Find where the given text appears and provide that cell's center as (X, Y) coordinate. 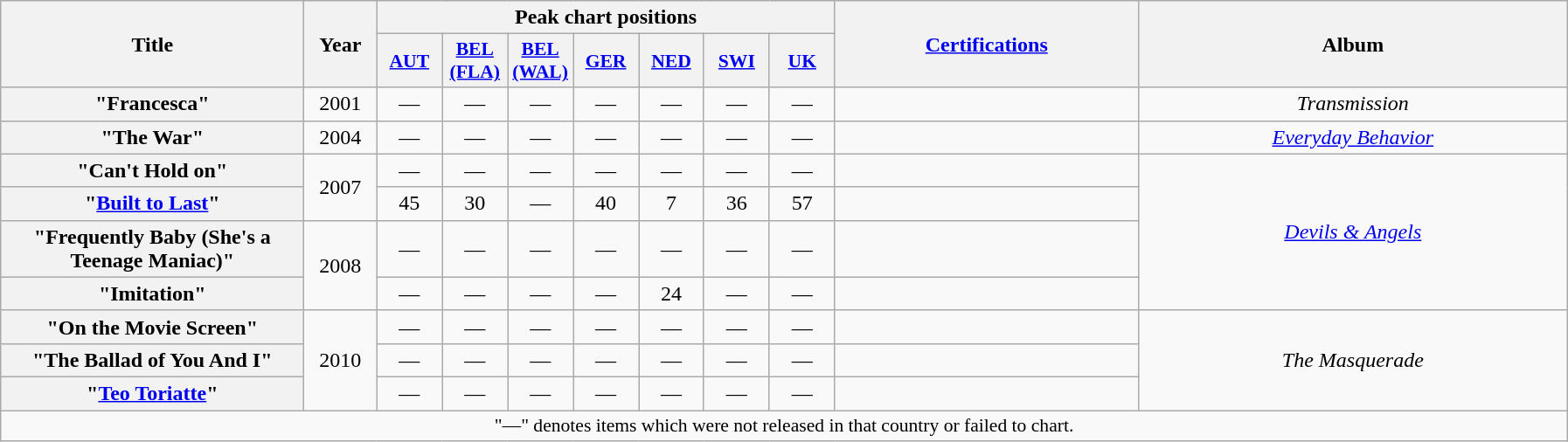
24 (671, 294)
"The War" (152, 137)
BEL (WAL) (540, 61)
AUT (409, 61)
"Francesca" (152, 104)
2010 (341, 360)
NED (671, 61)
"Teo Toriatte" (152, 393)
"Built to Last" (152, 204)
GER (607, 61)
36 (736, 204)
40 (607, 204)
SWI (736, 61)
Transmission (1353, 104)
45 (409, 204)
Everyday Behavior (1353, 137)
BEL (FLA) (475, 61)
57 (802, 204)
Devils & Angels (1353, 232)
2007 (341, 187)
The Masquerade (1353, 360)
"Imitation" (152, 294)
Title (152, 44)
Year (341, 44)
"Frequently Baby (She's a Teenage Maniac)" (152, 248)
2001 (341, 104)
7 (671, 204)
30 (475, 204)
"On the Movie Screen" (152, 327)
UK (802, 61)
"Can't Hold on" (152, 170)
Peak chart positions (606, 17)
2008 (341, 266)
Album (1353, 44)
Certifications (986, 44)
"—" denotes items which were not released in that country or failed to chart. (785, 426)
2004 (341, 137)
"The Ballad of You And I" (152, 360)
